Find where the given text appears and provide that cell's center as (x, y) coordinate. 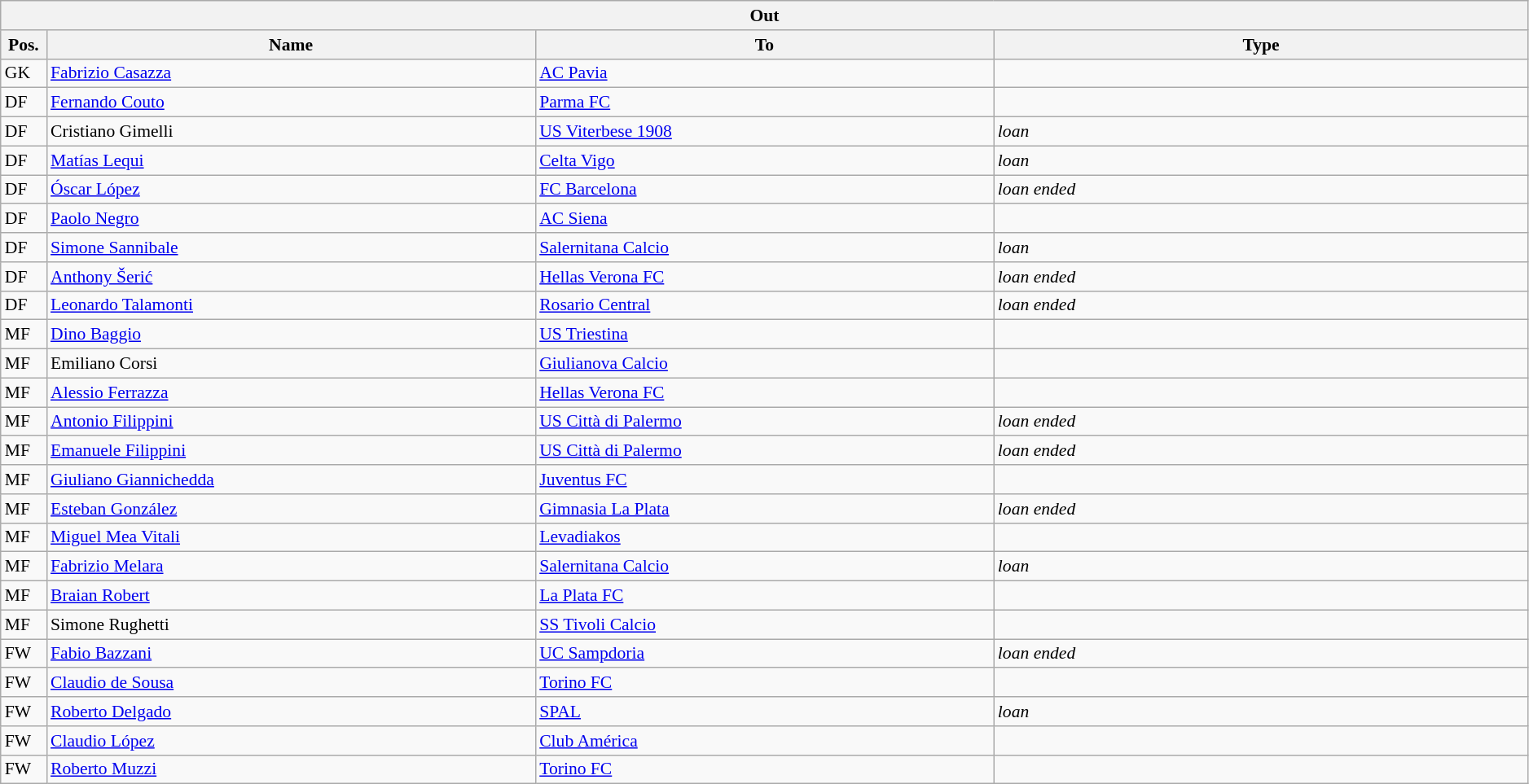
Giulianova Calcio (764, 364)
Óscar López (291, 190)
US Triestina (764, 335)
Levadiakos (764, 537)
SPAL (764, 712)
Miguel Mea Vitali (291, 537)
Emiliano Corsi (291, 364)
FC Barcelona (764, 190)
Club América (764, 741)
Simone Sannibale (291, 247)
Cristiano Gimelli (291, 132)
Gimnasia La Plata (764, 509)
Emanuele Filippini (291, 451)
AC Pavia (764, 73)
Rosario Central (764, 305)
Claudio de Sousa (291, 683)
Roberto Muzzi (291, 769)
Name (291, 45)
Antonio Filippini (291, 422)
Matías Lequi (291, 160)
US Viterbese 1908 (764, 132)
Giuliano Giannichedda (291, 480)
To (764, 45)
Type (1261, 45)
Simone Rughetti (291, 624)
Fabrizio Casazza (291, 73)
GK (24, 73)
UC Sampdoria (764, 654)
Claudio López (291, 741)
Anthony Šerić (291, 277)
AC Siena (764, 219)
Roberto Delgado (291, 712)
Leonardo Talamonti (291, 305)
SS Tivoli Calcio (764, 624)
Fabrizio Melara (291, 567)
La Plata FC (764, 596)
Pos. (24, 45)
Paolo Negro (291, 219)
Dino Baggio (291, 335)
Fernando Couto (291, 103)
Out (765, 15)
Parma FC (764, 103)
Fabio Bazzani (291, 654)
Braian Robert (291, 596)
Alessio Ferrazza (291, 392)
Esteban González (291, 509)
Juventus FC (764, 480)
Celta Vigo (764, 160)
